Identify which cell holds the provided text, then report its [X, Y] central coordinate. 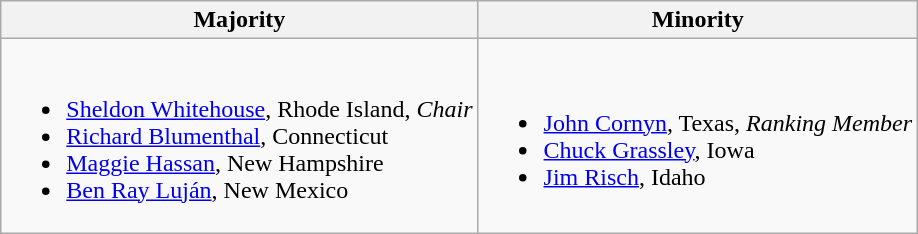
Sheldon Whitehouse, Rhode Island, ChairRichard Blumenthal, ConnecticutMaggie Hassan, New HampshireBen Ray Luján, New Mexico [240, 136]
Minority [698, 20]
John Cornyn, Texas, Ranking MemberChuck Grassley, IowaJim Risch, Idaho [698, 136]
Majority [240, 20]
